From the cell containing the given text, extract its center point as (X, Y) coordinate. 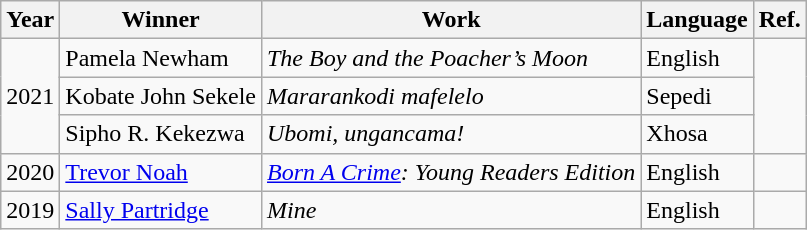
Kobate John Sekele (161, 96)
Trevor Noah (161, 172)
2021 (30, 96)
2019 (30, 210)
Sipho R. Kekezwa (161, 134)
Mine (450, 210)
Sally Partridge (161, 210)
Winner (161, 20)
Sepedi (697, 96)
Born A Crime: Young Readers Edition (450, 172)
Pamela Newham (161, 58)
Ubomi, ungancama! (450, 134)
The Boy and the Poacher’s Moon (450, 58)
Work (450, 20)
Xhosa (697, 134)
2020 (30, 172)
Language (697, 20)
Ref. (780, 20)
Year (30, 20)
Mararankodi mafelelo (450, 96)
